Determine the (X, Y) coordinate at the center of the cell enclosing the given text.  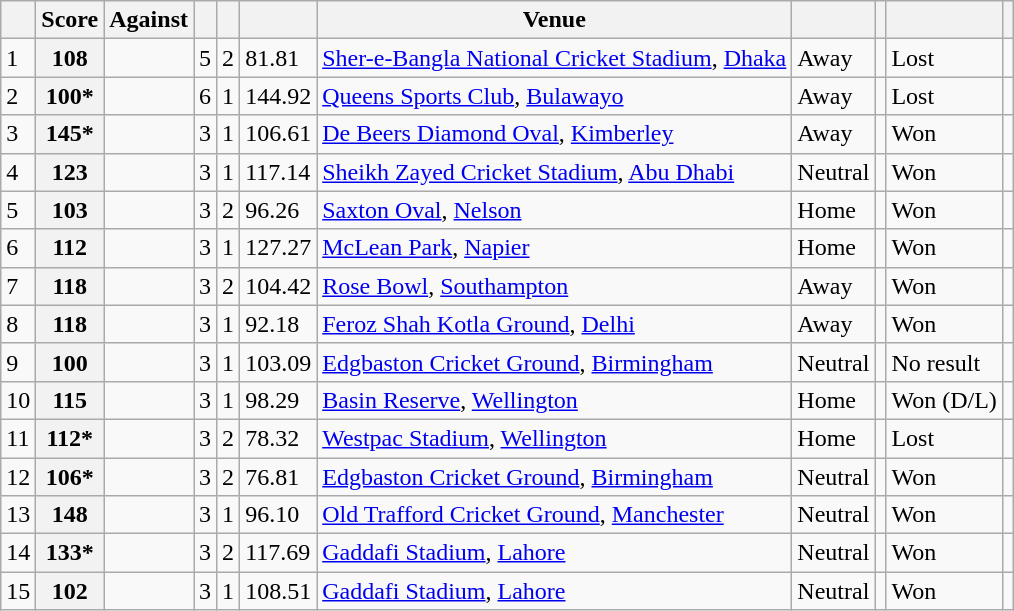
92.18 (278, 324)
Saxton Oval, Nelson (554, 210)
Won (D/L) (944, 400)
McLean Park, Napier (554, 248)
Rose Bowl, Southampton (554, 286)
Basin Reserve, Wellington (554, 400)
102 (70, 591)
Westpac Stadium, Wellington (554, 438)
15 (18, 591)
8 (18, 324)
100* (70, 96)
De Beers Diamond Oval, Kimberley (554, 134)
4 (18, 172)
Sher-e-Bangla National Cricket Stadium, Dhaka (554, 58)
112* (70, 438)
Old Trafford Cricket Ground, Manchester (554, 515)
7 (18, 286)
Venue (554, 20)
78.32 (278, 438)
108.51 (278, 591)
127.27 (278, 248)
11 (18, 438)
103 (70, 210)
9 (18, 362)
106.61 (278, 134)
104.42 (278, 286)
Sheikh Zayed Cricket Stadium, Abu Dhabi (554, 172)
145* (70, 134)
148 (70, 515)
144.92 (278, 96)
13 (18, 515)
100 (70, 362)
123 (70, 172)
Queens Sports Club, Bulawayo (554, 96)
117.69 (278, 553)
98.29 (278, 400)
Feroz Shah Kotla Ground, Delhi (554, 324)
96.10 (278, 515)
108 (70, 58)
Score (70, 20)
81.81 (278, 58)
133* (70, 553)
12 (18, 477)
115 (70, 400)
96.26 (278, 210)
112 (70, 248)
76.81 (278, 477)
14 (18, 553)
106* (70, 477)
Against (149, 20)
117.14 (278, 172)
10 (18, 400)
103.09 (278, 362)
No result (944, 362)
